Return [X, Y] of the center of cell containing provided text 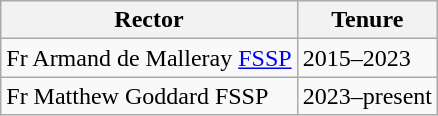
Rector [149, 20]
2015–2023 [367, 58]
2023–present [367, 96]
Fr Armand de Malleray FSSP [149, 58]
Tenure [367, 20]
Fr Matthew Goddard FSSP [149, 96]
